Pinpoint the cell where the given text exists, returning its (X, Y) midpoint coordinate. 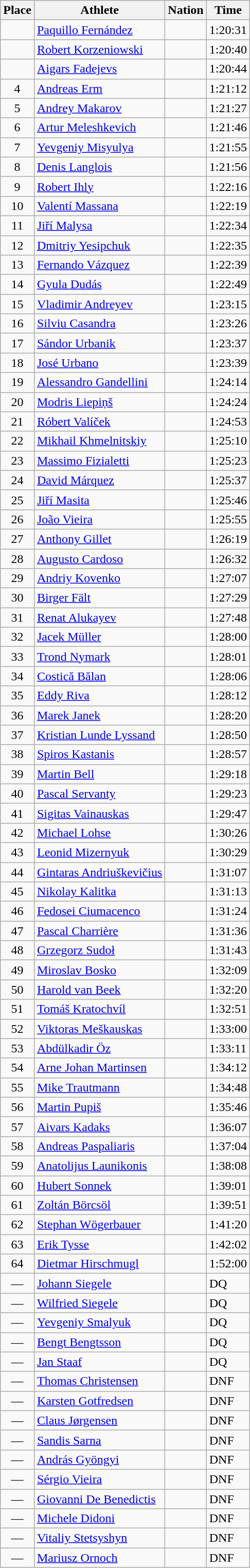
Sandis Sarna (99, 1440)
1:21:27 (228, 108)
1:21:55 (228, 147)
1:38:08 (228, 1166)
1:24:24 (228, 402)
34 (17, 676)
Grzegorz Sudoł (99, 950)
19 (17, 382)
Sérgio Vieira (99, 1479)
1:52:00 (228, 1264)
16 (17, 324)
Spiros Kastanis (99, 754)
1:22:19 (228, 206)
39 (17, 774)
1:35:46 (228, 1107)
54 (17, 1068)
Robert Korzeniowski (99, 49)
1:25:46 (228, 500)
29 (17, 578)
Denis Langlois (99, 167)
1:28:06 (228, 676)
59 (17, 1166)
1:42:02 (228, 1244)
Mike Trautmann (99, 1087)
45 (17, 892)
1:22:34 (228, 225)
Dietmar Hirschmugl (99, 1264)
András Gyöngyi (99, 1459)
1:25:10 (228, 441)
1:21:56 (228, 167)
Kristian Lunde Lyssand (99, 735)
Alessandro Gandellini (99, 382)
Artur Meleshkevich (99, 128)
Jiří Malysa (99, 225)
1:30:29 (228, 852)
Vladimir Andreyev (99, 304)
1:34:12 (228, 1068)
José Urbano (99, 363)
46 (17, 911)
52 (17, 1029)
Thomas Christensen (99, 1381)
1:20:40 (228, 49)
14 (17, 285)
Jacek Müller (99, 637)
1:23:15 (228, 304)
58 (17, 1146)
15 (17, 304)
10 (17, 206)
57 (17, 1126)
35 (17, 696)
Erik Tysse (99, 1244)
Jiří Masita (99, 500)
12 (17, 245)
Paquillo Fernández (99, 30)
Augusto Cardoso (99, 558)
23 (17, 461)
36 (17, 715)
Yevgeniy Smalyuk (99, 1323)
8 (17, 167)
Bengt Bengtsson (99, 1342)
1:39:51 (228, 1205)
1:29:18 (228, 774)
24 (17, 480)
Marek Janek (99, 715)
1:25:23 (228, 461)
1:29:47 (228, 813)
1:24:53 (228, 421)
51 (17, 1009)
1:31:07 (228, 872)
63 (17, 1244)
Claus Jørgensen (99, 1420)
1:28:01 (228, 657)
7 (17, 147)
1:29:23 (228, 794)
Miroslav Bosko (99, 970)
20 (17, 402)
Vitaliy Stetsyshyn (99, 1538)
1:20:31 (228, 30)
1:30:26 (228, 833)
Johann Siegele (99, 1283)
55 (17, 1087)
41 (17, 813)
1:21:46 (228, 128)
1:33:11 (228, 1048)
4 (17, 89)
Viktoras Meškauskas (99, 1029)
9 (17, 186)
Martin Pupiš (99, 1107)
1:39:01 (228, 1185)
Robert Ihly (99, 186)
Fernando Vázquez (99, 265)
1:31:24 (228, 911)
38 (17, 754)
13 (17, 265)
1:31:43 (228, 950)
53 (17, 1048)
Mariusz Ornoch (99, 1558)
1:24:14 (228, 382)
Andreas Erm (99, 89)
Time (228, 10)
Athlete (99, 10)
Andreas Paspaliaris (99, 1146)
Zoltán Börcsöl (99, 1205)
26 (17, 519)
Trond Nymark (99, 657)
Arne Johan Martinsen (99, 1068)
Giovanni De Benedictis (99, 1499)
61 (17, 1205)
1:31:13 (228, 892)
27 (17, 539)
Mikhail Khmelnitskiy (99, 441)
5 (17, 108)
1:28:50 (228, 735)
Aivars Kadaks (99, 1126)
43 (17, 852)
1:22:16 (228, 186)
37 (17, 735)
1:33:00 (228, 1029)
Eddy Riva (99, 696)
28 (17, 558)
32 (17, 637)
Nikolay Kalitka (99, 892)
1:23:39 (228, 363)
1:23:37 (228, 343)
1:27:48 (228, 618)
1:22:39 (228, 265)
1:28:57 (228, 754)
Abdülkadir Öz (99, 1048)
64 (17, 1264)
42 (17, 833)
60 (17, 1185)
Andrey Makarov (99, 108)
1:22:49 (228, 285)
Wilfried Siegele (99, 1303)
Hubert Sonnek (99, 1185)
David Márquez (99, 480)
Harold van Beek (99, 990)
31 (17, 618)
56 (17, 1107)
Sándor Urbanik (99, 343)
Martin Bell (99, 774)
Costică Bălan (99, 676)
Aigars Fadejevs (99, 69)
Anatolijus Launikonis (99, 1166)
50 (17, 990)
João Vieira (99, 519)
17 (17, 343)
1:21:12 (228, 89)
Stephan Wögerbauer (99, 1225)
25 (17, 500)
Birger Fält (99, 598)
Michael Lohse (99, 833)
Andriy Kovenko (99, 578)
6 (17, 128)
Gyula Dudás (99, 285)
Anthony Gillet (99, 539)
18 (17, 363)
47 (17, 931)
Leonid Mizernyuk (99, 852)
Dmitriy Yesipchuk (99, 245)
Pascal Charrière (99, 931)
Róbert Valíček (99, 421)
Tomáš Kratochvíl (99, 1009)
1:25:37 (228, 480)
1:31:36 (228, 931)
22 (17, 441)
21 (17, 421)
11 (17, 225)
1:22:35 (228, 245)
Nation (186, 10)
48 (17, 950)
Renat Alukayev (99, 618)
Place (17, 10)
62 (17, 1225)
Valentí Massana (99, 206)
40 (17, 794)
Karsten Gotfredsen (99, 1401)
Michele Didoni (99, 1519)
1:23:26 (228, 324)
1:34:48 (228, 1087)
1:26:32 (228, 558)
Silviu Casandra (99, 324)
1:25:55 (228, 519)
44 (17, 872)
Massimo Fizialetti (99, 461)
1:32:51 (228, 1009)
1:20:44 (228, 69)
1:36:07 (228, 1126)
1:26:19 (228, 539)
33 (17, 657)
1:32:20 (228, 990)
49 (17, 970)
Pascal Servanty (99, 794)
Fedosei Ciumacenco (99, 911)
1:41:20 (228, 1225)
Sigitas Vainauskas (99, 813)
Modris Liepiņš (99, 402)
Gintaras Andriuškevičius (99, 872)
1:37:04 (228, 1146)
1:27:29 (228, 598)
1:28:00 (228, 637)
1:28:20 (228, 715)
1:32:09 (228, 970)
Jan Staaf (99, 1362)
30 (17, 598)
1:28:12 (228, 696)
Yevgeniy Misyulya (99, 147)
1:27:07 (228, 578)
